Capture the cell that displays the provided text and extract its (X, Y) central coordinate. 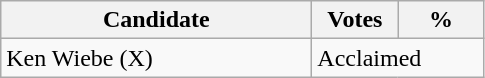
Candidate (156, 20)
Acclaimed (398, 58)
% (441, 20)
Ken Wiebe (X) (156, 58)
Votes (355, 20)
